Provide the [X, Y] coordinate of the cell's center where the given text is located.  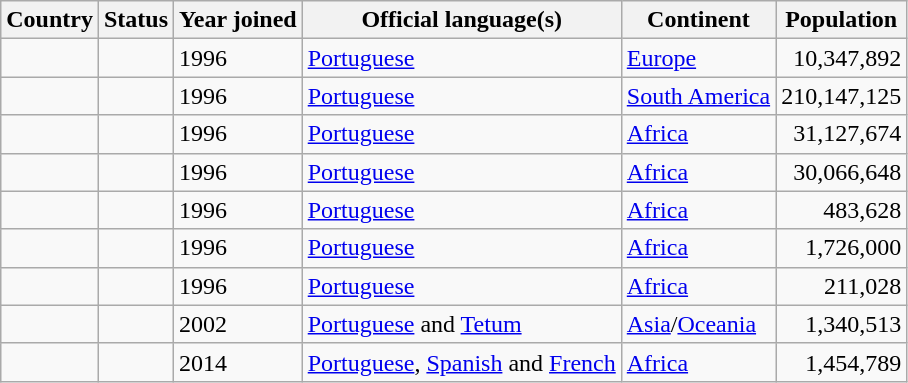
Asia/Oceania [698, 324]
211,028 [842, 286]
Year joined [238, 20]
30,066,648 [842, 172]
Portuguese, Spanish and French [462, 362]
483,628 [842, 210]
2002 [238, 324]
Official language(s) [462, 20]
210,147,125 [842, 96]
Status [136, 20]
Europe [698, 58]
1,726,000 [842, 248]
South America [698, 96]
Population [842, 20]
10,347,892 [842, 58]
Country [50, 20]
Portuguese and Tetum [462, 324]
Continent [698, 20]
1,340,513 [842, 324]
1,454,789 [842, 362]
2014 [238, 362]
31,127,674 [842, 134]
